For the text-containing cell, return its midpoint in [x, y] coordinate format. 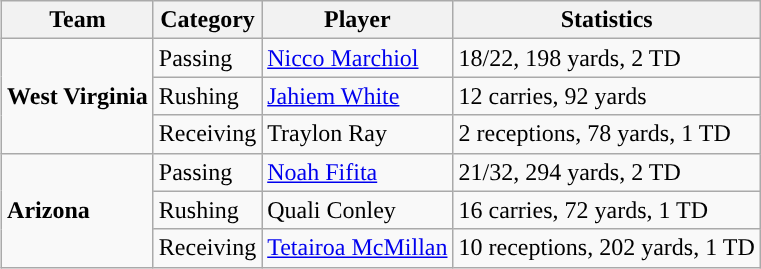
12 carries, 92 yards [606, 96]
Jahiem White [358, 96]
Nicco Marchiol [358, 58]
Player [358, 20]
2 receptions, 78 yards, 1 TD [606, 134]
18/22, 198 yards, 2 TD [606, 58]
21/32, 294 yards, 2 TD [606, 172]
Arizona [78, 210]
10 receptions, 202 yards, 1 TD [606, 248]
16 carries, 72 yards, 1 TD [606, 210]
Quali Conley [358, 210]
Traylon Ray [358, 134]
Tetairoa McMillan [358, 248]
Team [78, 20]
Statistics [606, 20]
Noah Fifita [358, 172]
West Virginia [78, 96]
Category [207, 20]
